Return [X, Y] of the center of cell containing provided text 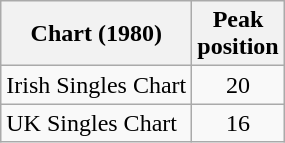
Peakposition [238, 34]
20 [238, 85]
Chart (1980) [96, 34]
UK Singles Chart [96, 123]
Irish Singles Chart [96, 85]
16 [238, 123]
